Provide the [X, Y] coordinate of the cell's center where the given text is located.  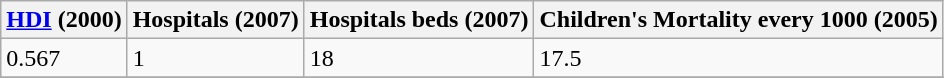
Children's Mortality every 1000 (2005) [738, 20]
HDI (2000) [64, 20]
Hospitals beds (2007) [419, 20]
0.567 [64, 58]
18 [419, 58]
17.5 [738, 58]
Hospitals (2007) [216, 20]
1 [216, 58]
